Extract the [x, y] coordinate from the center of the cell holding the provided text.  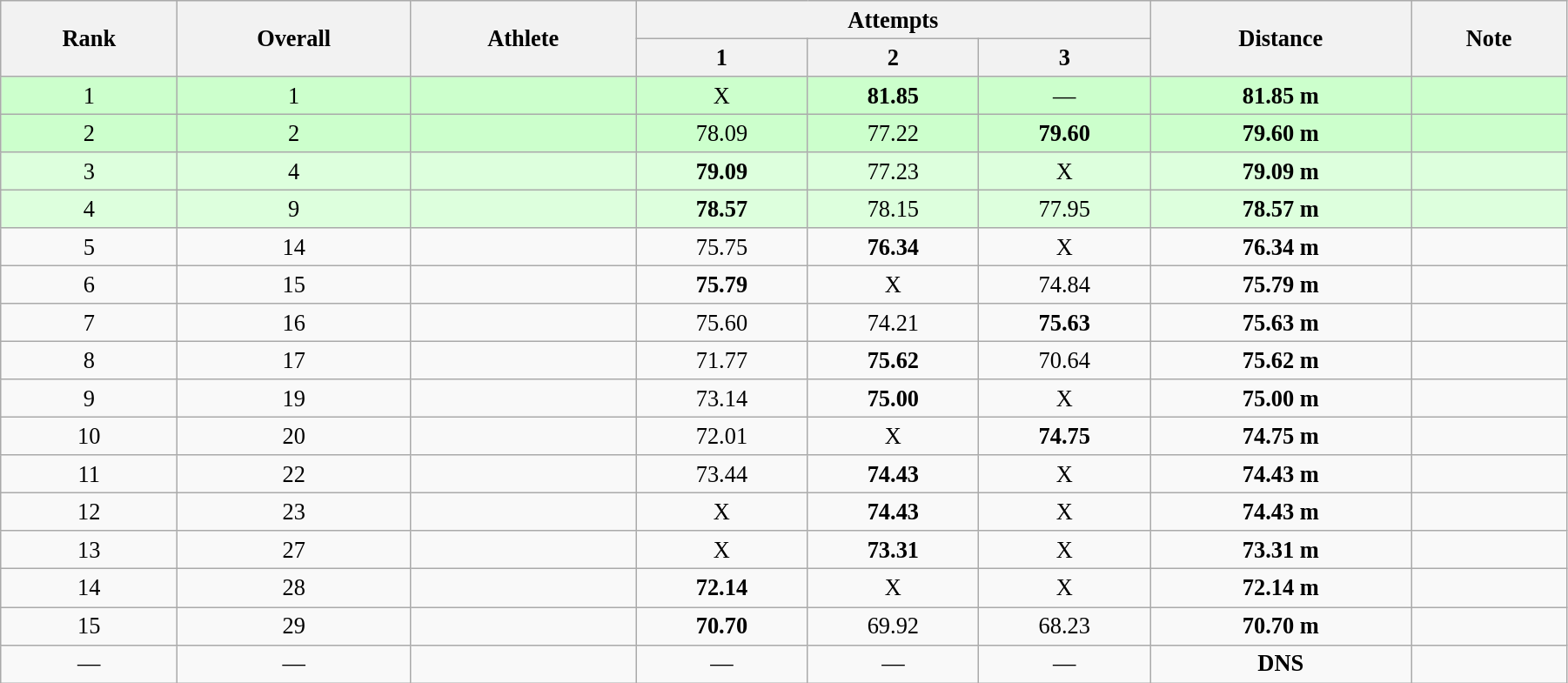
74.84 [1065, 285]
73.31 [893, 550]
75.63 m [1281, 323]
77.23 [893, 171]
78.15 [893, 209]
75.00 m [1281, 398]
27 [294, 550]
81.85 m [1281, 95]
75.60 [722, 323]
70.70 m [1281, 626]
Overall [294, 38]
8 [89, 360]
69.92 [893, 626]
72.01 [722, 436]
70.70 [722, 626]
23 [294, 512]
77.95 [1065, 209]
29 [294, 626]
71.77 [722, 360]
10 [89, 436]
28 [294, 588]
Note [1490, 38]
73.31 m [1281, 550]
72.14 m [1281, 588]
DNS [1281, 664]
Distance [1281, 38]
73.14 [722, 398]
Athlete [522, 38]
17 [294, 360]
79.09 [722, 171]
74.75 m [1281, 436]
75.79 [722, 285]
72.14 [722, 588]
78.09 [722, 133]
79.09 m [1281, 171]
13 [89, 550]
75.75 [722, 247]
7 [89, 323]
16 [294, 323]
22 [294, 474]
68.23 [1065, 626]
75.00 [893, 398]
74.21 [893, 323]
79.60 m [1281, 133]
6 [89, 285]
Attempts [893, 19]
78.57 m [1281, 209]
75.79 m [1281, 285]
75.63 [1065, 323]
73.44 [722, 474]
75.62 [893, 360]
79.60 [1065, 133]
20 [294, 436]
78.57 [722, 209]
77.22 [893, 133]
75.62 m [1281, 360]
5 [89, 247]
11 [89, 474]
Rank [89, 38]
81.85 [893, 95]
74.75 [1065, 436]
19 [294, 398]
12 [89, 512]
76.34 [893, 247]
76.34 m [1281, 247]
70.64 [1065, 360]
